Scan for the cell matching the given text and deliver its (x, y) coordinate at center. 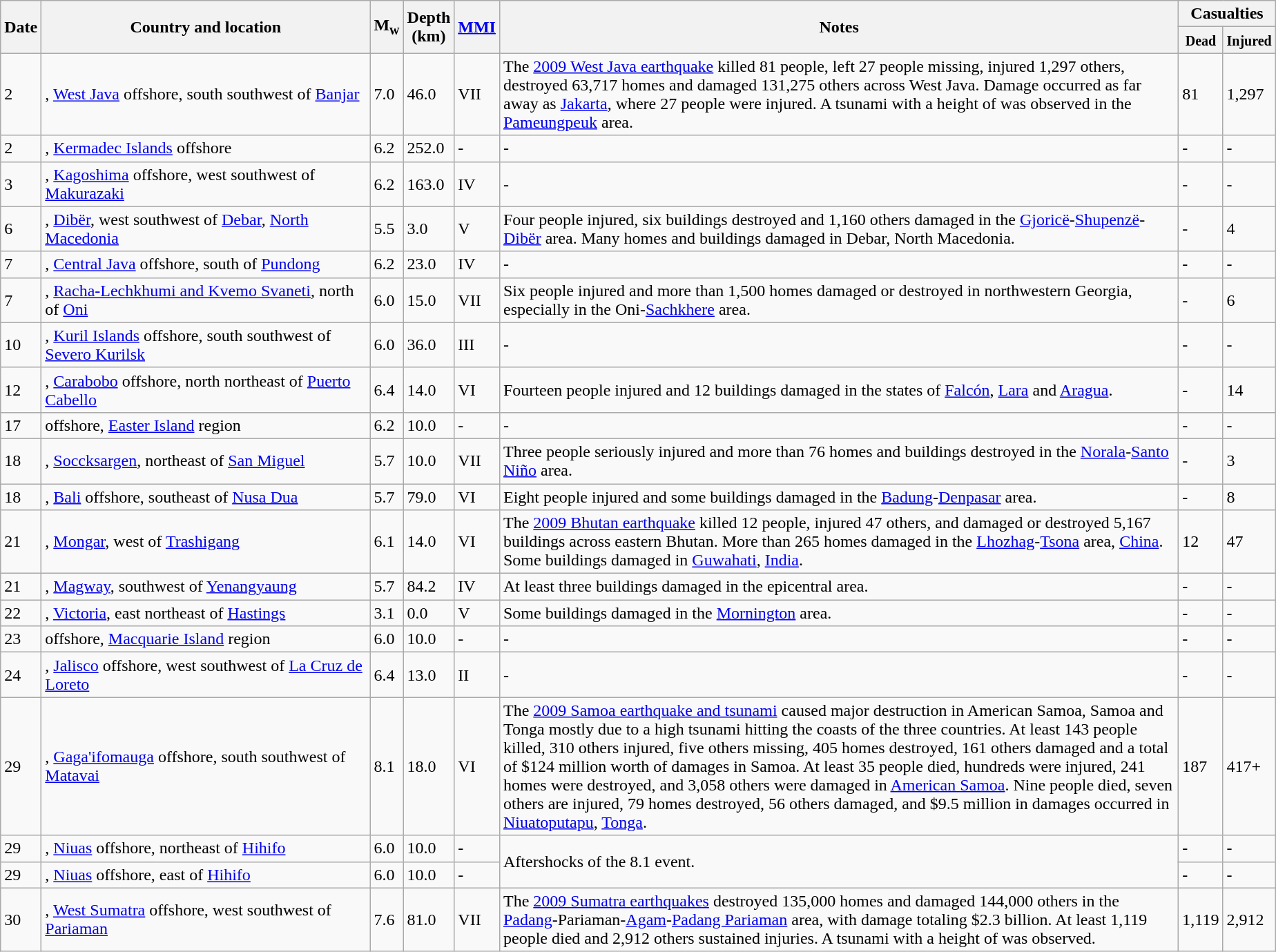
Aftershocks of the 8.1 event. (838, 862)
36.0 (429, 345)
7.6 (387, 920)
offshore, Macquarie Island region (206, 639)
23 (21, 639)
Depth(km) (429, 27)
, Racha-Lechkhumi and Kvemo Svaneti, north of Oni (206, 300)
, Magway, southwest of Yenangyaung (206, 587)
417+ (1249, 766)
7.0 (387, 94)
, Soccksargen, northeast of San Miguel (206, 461)
30 (21, 920)
5.5 (387, 229)
187 (1201, 766)
23.0 (429, 264)
, West Sumatra offshore, west southwest of Pariaman (206, 920)
Date (21, 27)
Eight people injured and some buildings damaged in the Badung-Denpasar area. (838, 496)
Dead (1201, 40)
, Kagoshima offshore, west southwest of Makurazaki (206, 184)
22 (21, 613)
3.0 (429, 229)
Casualties (1227, 14)
4 (1249, 229)
, Bali offshore, southeast of Nusa Dua (206, 496)
18.0 (429, 766)
1,297 (1249, 94)
At least three buildings damaged in the epicentral area. (838, 587)
, Niuas offshore, east of Hihifo (206, 875)
84.2 (429, 587)
, West Java offshore, south southwest of Banjar (206, 94)
15.0 (429, 300)
, Central Java offshore, south of Pundong (206, 264)
, Victoria, east northeast of Hastings (206, 613)
6.1 (387, 542)
13.0 (429, 675)
, Kermadec Islands offshore (206, 148)
Injured (1249, 40)
17 (21, 425)
II (477, 675)
Notes (838, 27)
Some buildings damaged in the Mornington area. (838, 613)
Mw (387, 27)
8 (1249, 496)
, Gaga'ifomauga offshore, south southwest of Matavai (206, 766)
163.0 (429, 184)
Three people seriously injured and more than 76 homes and buildings destroyed in the Norala-Santo Niño area. (838, 461)
14 (1249, 389)
79.0 (429, 496)
Six people injured and more than 1,500 homes damaged or destroyed in northwestern Georgia, especially in the Oni-Sachkhere area. (838, 300)
10 (21, 345)
252.0 (429, 148)
III (477, 345)
MMI (477, 27)
, Kuril Islands offshore, south southwest of Severo Kurilsk (206, 345)
1,119 (1201, 920)
offshore, Easter Island region (206, 425)
24 (21, 675)
, Mongar, west of Trashigang (206, 542)
47 (1249, 542)
Country and location (206, 27)
Fourteen people injured and 12 buildings damaged in the states of Falcón, Lara and Aragua. (838, 389)
, Carabobo offshore, north northeast of Puerto Cabello (206, 389)
, Niuas offshore, northeast of Hihifo (206, 848)
0.0 (429, 613)
46.0 (429, 94)
, Jalisco offshore, west southwest of La Cruz de Loreto (206, 675)
81.0 (429, 920)
3.1 (387, 613)
, Dibër, west southwest of Debar, North Macedonia (206, 229)
2,912 (1249, 920)
8.1 (387, 766)
81 (1201, 94)
